Search for the cell housing the specified text and yield its [x, y] center coordinate. 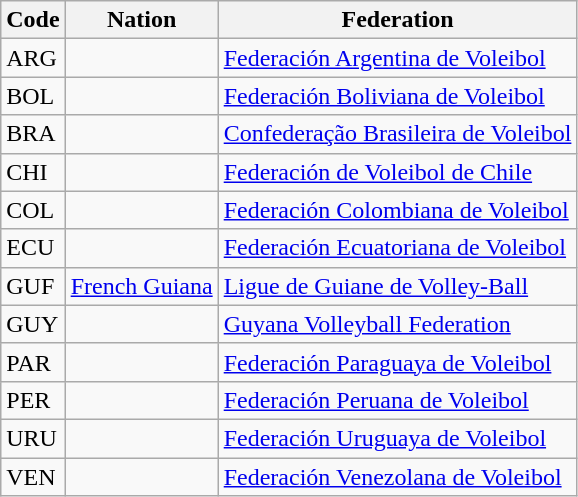
Federación Paraguaya de Voleibol [398, 362]
VEN [33, 477]
Federación de Voleibol de Chile [398, 172]
PAR [33, 362]
GUF [33, 286]
Federación Ecuatoriana de Voleibol [398, 248]
Federación Argentina de Voleibol [398, 58]
French Guiana [142, 286]
Code [33, 20]
URU [33, 438]
COL [33, 210]
Federation [398, 20]
Federación Uruguaya de Voleibol [398, 438]
Confederação Brasileira de Voleibol [398, 134]
Federación Peruana de Voleibol [398, 400]
Federación Venezolana de Voleibol [398, 477]
Ligue de Guiane de Volley-Ball [398, 286]
ARG [33, 58]
BRA [33, 134]
GUY [33, 324]
PER [33, 400]
ECU [33, 248]
BOL [33, 96]
Nation [142, 20]
Federación Boliviana de Voleibol [398, 96]
Federación Colombiana de Voleibol [398, 210]
CHI [33, 172]
Guyana Volleyball Federation [398, 324]
